Find where the given text appears and provide that cell's center as (X, Y) coordinate. 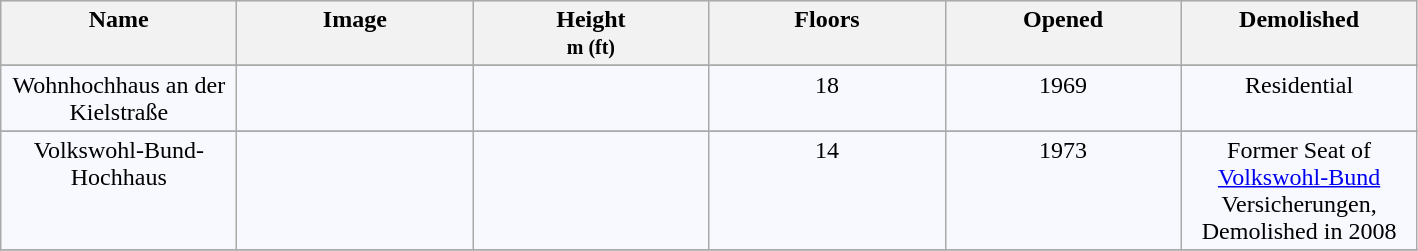
Wohnhochhaus an der Kielstraße (119, 98)
Heightm (ft) (591, 34)
14 (827, 190)
Opened (1063, 34)
Volkswohl-Bund-Hochhaus (119, 190)
Image (355, 34)
Demolished (1299, 34)
Former Seat of Volkswohl-Bund Versicherungen, Demolished in 2008 (1299, 190)
Floors (827, 34)
1969 (1063, 98)
Name (119, 34)
1973 (1063, 190)
Residential (1299, 98)
18 (827, 98)
